Find where the given text appears and provide that cell's center as (x, y) coordinate. 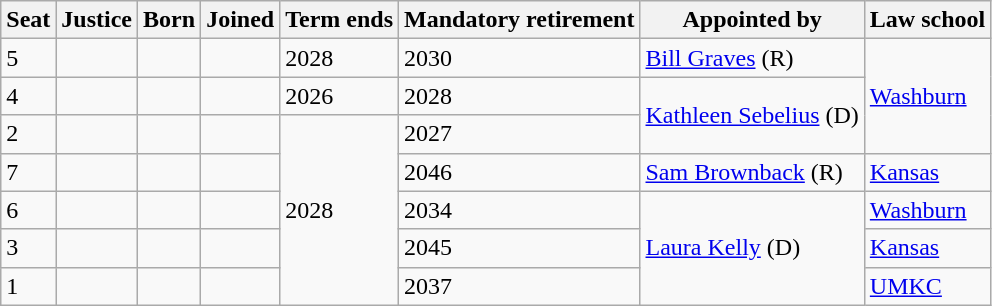
2046 (520, 172)
Term ends (340, 20)
5 (28, 58)
2034 (520, 210)
2 (28, 134)
1 (28, 286)
2045 (520, 248)
Laura Kelly (D) (752, 248)
2027 (520, 134)
Seat (28, 20)
Kathleen Sebelius (D) (752, 115)
Appointed by (752, 20)
Born (170, 20)
2026 (340, 96)
3 (28, 248)
Law school (927, 20)
2037 (520, 286)
2030 (520, 58)
Joined (240, 20)
6 (28, 210)
4 (28, 96)
7 (28, 172)
Bill Graves (R) (752, 58)
UMKC (927, 286)
Sam Brownback (R) (752, 172)
Justice (97, 20)
Mandatory retirement (520, 20)
